Provide the [x, y] coordinate of the cell's center where the given text is located.  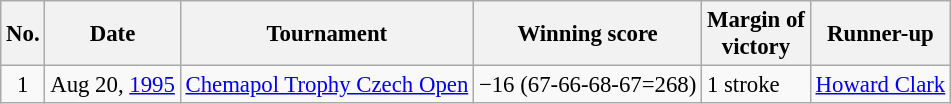
Howard Clark [880, 85]
Chemapol Trophy Czech Open [326, 85]
1 stroke [756, 85]
Margin ofvictory [756, 34]
Aug 20, 1995 [112, 85]
No. [23, 34]
Tournament [326, 34]
Runner-up [880, 34]
Date [112, 34]
1 [23, 85]
Winning score [588, 34]
−16 (67-66-68-67=268) [588, 85]
